Pinpoint the cell where the given text exists, returning its [X, Y] midpoint coordinate. 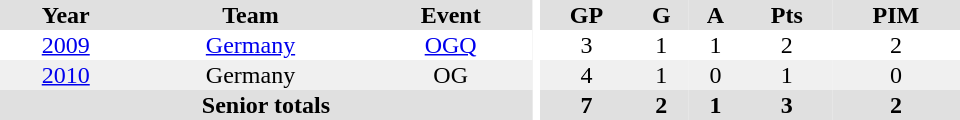
A [715, 15]
GP [587, 15]
4 [587, 75]
Senior totals [266, 105]
Year [66, 15]
2009 [66, 45]
Team [250, 15]
Event [450, 15]
2010 [66, 75]
7 [587, 105]
OG [450, 75]
G [661, 15]
Pts [787, 15]
PIM [896, 15]
OGQ [450, 45]
